For the text-containing cell, return its midpoint in [X, Y] coordinate format. 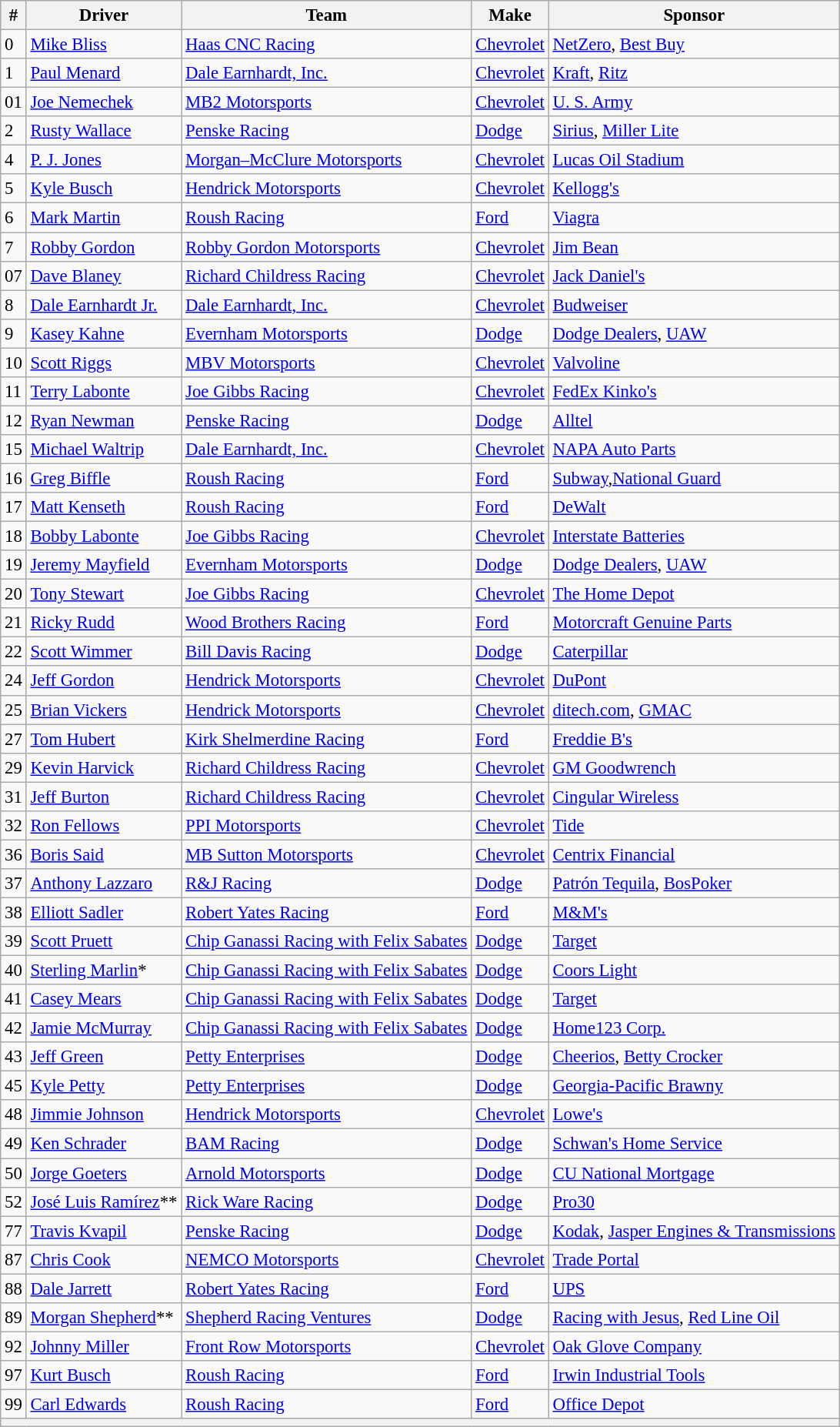
22 [14, 652]
Coors Light [694, 971]
Budweiser [694, 305]
Tom Hubert [104, 739]
Lucas Oil Stadium [694, 160]
FedEx Kinko's [694, 392]
4 [14, 160]
Sirius, Miller Lite [694, 131]
Morgan Shepherd** [104, 1318]
Lowe's [694, 1115]
Cheerios, Betty Crocker [694, 1057]
Kyle Petty [104, 1086]
Chris Cook [104, 1259]
Dale Jarrett [104, 1288]
U. S. Army [694, 102]
Viagra [694, 218]
Arnold Motorsports [326, 1173]
45 [14, 1086]
NAPA Auto Parts [694, 449]
Trade Portal [694, 1259]
M&M's [694, 912]
Valvoline [694, 363]
MB2 Motorsports [326, 102]
37 [14, 884]
42 [14, 1028]
Paul Menard [104, 73]
MB Sutton Motorsports [326, 854]
Interstate Batteries [694, 536]
50 [14, 1173]
Centrix Financial [694, 854]
Terry Labonte [104, 392]
40 [14, 971]
21 [14, 623]
87 [14, 1259]
DuPont [694, 681]
MBV Motorsports [326, 363]
24 [14, 681]
Motorcraft Genuine Parts [694, 623]
Jeff Gordon [104, 681]
# [14, 15]
Cingular Wireless [694, 797]
88 [14, 1288]
01 [14, 102]
Anthony Lazzaro [104, 884]
Patrón Tequila, BosPoker [694, 884]
Travis Kvapil [104, 1231]
R&J Racing [326, 884]
5 [14, 189]
GM Goodwrench [694, 767]
Joe Nemechek [104, 102]
Greg Biffle [104, 478]
Boris Said [104, 854]
Johnny Miller [104, 1346]
52 [14, 1201]
NetZero, Best Buy [694, 45]
19 [14, 565]
Kraft, Ritz [694, 73]
Jorge Goeters [104, 1173]
Scott Pruett [104, 941]
Haas CNC Racing [326, 45]
29 [14, 767]
Matt Kenseth [104, 507]
Ken Schrader [104, 1144]
Bobby Labonte [104, 536]
49 [14, 1144]
15 [14, 449]
18 [14, 536]
NEMCO Motorsports [326, 1259]
27 [14, 739]
Sponsor [694, 15]
Shepherd Racing Ventures [326, 1318]
20 [14, 594]
The Home Depot [694, 594]
PPI Motorsports [326, 826]
Dale Earnhardt Jr. [104, 305]
0 [14, 45]
Jeremy Mayfield [104, 565]
8 [14, 305]
Mark Martin [104, 218]
Tony Stewart [104, 594]
Make [510, 15]
Sterling Marlin* [104, 971]
25 [14, 710]
Mike Bliss [104, 45]
Michael Waltrip [104, 449]
Ricky Rudd [104, 623]
Robby Gordon [104, 247]
Freddie B's [694, 739]
9 [14, 333]
Kevin Harvick [104, 767]
99 [14, 1404]
Robby Gordon Motorsports [326, 247]
07 [14, 276]
Front Row Motorsports [326, 1346]
Home123 Corp. [694, 1028]
Pro30 [694, 1201]
Scott Wimmer [104, 652]
Racing with Jesus, Red Line Oil [694, 1318]
1 [14, 73]
Oak Glove Company [694, 1346]
Morgan–McClure Motorsports [326, 160]
Jim Bean [694, 247]
Rusty Wallace [104, 131]
31 [14, 797]
Kellogg's [694, 189]
Tide [694, 826]
Schwan's Home Service [694, 1144]
Team [326, 15]
Wood Brothers Racing [326, 623]
Georgia-Pacific Brawny [694, 1086]
Caterpillar [694, 652]
36 [14, 854]
Office Depot [694, 1404]
Jack Daniel's [694, 276]
2 [14, 131]
32 [14, 826]
Elliott Sadler [104, 912]
Casey Mears [104, 999]
Dave Blaney [104, 276]
Kasey Kahne [104, 333]
39 [14, 941]
CU National Mortgage [694, 1173]
97 [14, 1375]
92 [14, 1346]
Brian Vickers [104, 710]
Jimmie Johnson [104, 1115]
Ron Fellows [104, 826]
Carl Edwards [104, 1404]
Kurt Busch [104, 1375]
DeWalt [694, 507]
38 [14, 912]
Jeff Burton [104, 797]
43 [14, 1057]
Ryan Newman [104, 420]
6 [14, 218]
Kodak, Jasper Engines & Transmissions [694, 1231]
Subway,National Guard [694, 478]
BAM Racing [326, 1144]
89 [14, 1318]
Kyle Busch [104, 189]
Jamie McMurray [104, 1028]
Alltel [694, 420]
Bill Davis Racing [326, 652]
P. J. Jones [104, 160]
10 [14, 363]
11 [14, 392]
Kirk Shelmerdine Racing [326, 739]
41 [14, 999]
José Luis Ramírez** [104, 1201]
Jeff Green [104, 1057]
Driver [104, 15]
16 [14, 478]
77 [14, 1231]
12 [14, 420]
ditech.com, GMAC [694, 710]
Rick Ware Racing [326, 1201]
Scott Riggs [104, 363]
7 [14, 247]
Irwin Industrial Tools [694, 1375]
17 [14, 507]
UPS [694, 1288]
48 [14, 1115]
